Output the (x, y) coordinate of the center of the cell containing the given text.  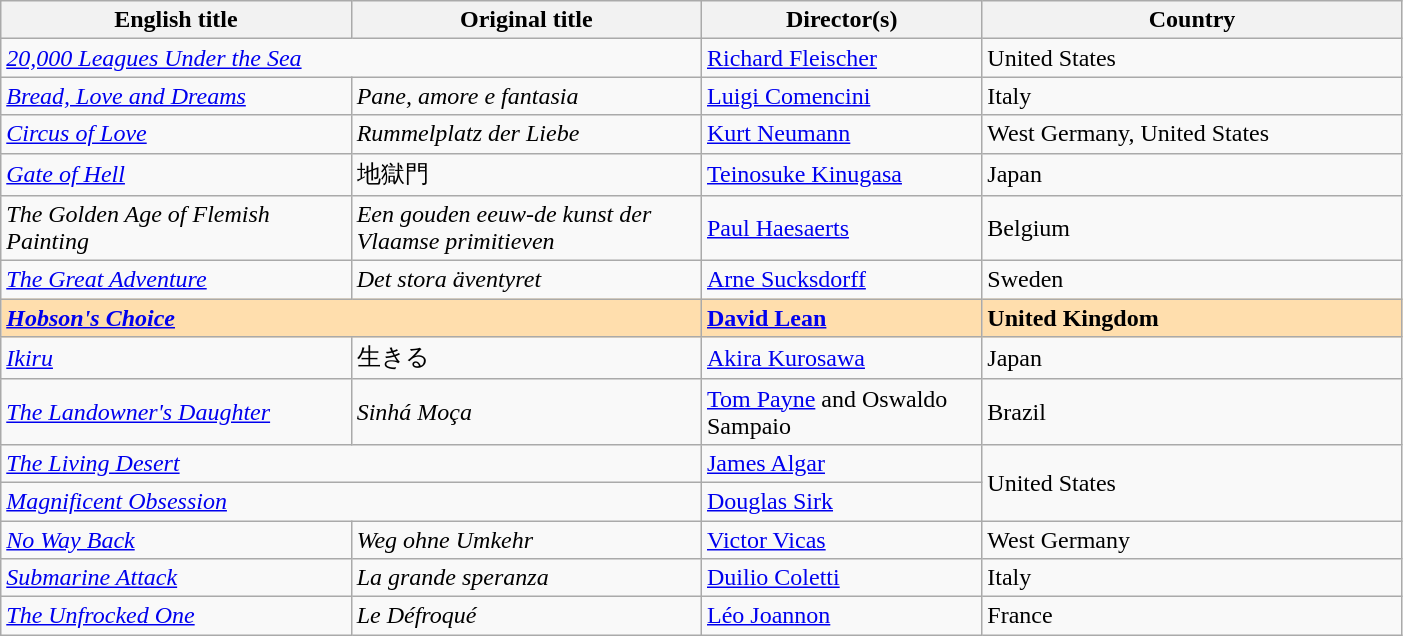
West Germany, United States (1192, 134)
The Living Desert (352, 463)
Det stora äventyret (526, 280)
Paul Haesaerts (841, 228)
Kurt Neumann (841, 134)
Een gouden eeuw-de kunst der Vlaamse primitieven (526, 228)
Akira Kurosawa (841, 358)
Director(s) (841, 20)
Duilio Coletti (841, 578)
English title (176, 20)
Ikiru (176, 358)
West Germany (1192, 539)
Submarine Attack (176, 578)
Luigi Comencini (841, 96)
United Kingdom (1192, 318)
20,000 Leagues Under the Sea (352, 58)
Arne Sucksdorff (841, 280)
Rummelplatz der Liebe (526, 134)
Richard Fleischer (841, 58)
Brazil (1192, 412)
The Unfrocked One (176, 616)
James Algar (841, 463)
Sinhá Moça (526, 412)
Teinosuke Kinugasa (841, 174)
David Lean (841, 318)
The Landowner's Daughter (176, 412)
Belgium (1192, 228)
Le Défroqué (526, 616)
France (1192, 616)
Gate of Hell (176, 174)
The Golden Age of Flemish Painting (176, 228)
Tom Payne and Oswaldo Sampaio (841, 412)
Country (1192, 20)
Pane, amore e fantasia (526, 96)
Léo Joannon (841, 616)
Bread, Love and Dreams (176, 96)
No Way Back (176, 539)
La grande speranza (526, 578)
The Great Adventure (176, 280)
Victor Vicas (841, 539)
Original title (526, 20)
Hobson's Choice (352, 318)
地獄門 (526, 174)
Douglas Sirk (841, 501)
Circus of Love (176, 134)
生きる (526, 358)
Magnificent Obsession (352, 501)
Weg ohne Umkehr (526, 539)
Sweden (1192, 280)
